Search for the cell housing the specified text and yield its [x, y] center coordinate. 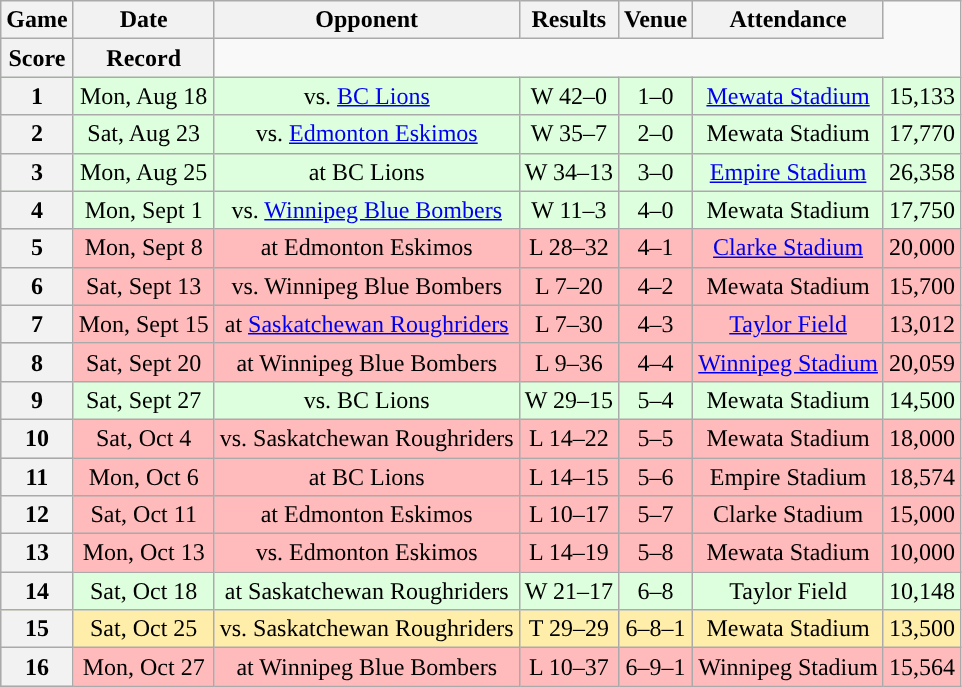
5–6 [655, 477]
10 [37, 438]
13,012 [922, 324]
Game [37, 20]
Mon, Sept 15 [144, 324]
3–0 [655, 172]
6–8 [655, 591]
Score [37, 58]
5–8 [655, 553]
L 14–22 [568, 438]
L 14–15 [568, 477]
W 34–13 [568, 172]
Results [568, 20]
Sat, Oct 4 [144, 438]
15,000 [922, 515]
17,750 [922, 210]
26,358 [922, 172]
Sat, Sept 20 [144, 362]
6–9–1 [655, 667]
4–4 [655, 362]
9 [37, 400]
Attendance [788, 20]
15,133 [922, 96]
Sat, Oct 25 [144, 629]
5–4 [655, 400]
14,500 [922, 400]
18,000 [922, 438]
4–2 [655, 286]
Sat, Sept 13 [144, 286]
4–1 [655, 248]
L 10–17 [568, 515]
16 [37, 667]
7 [37, 324]
11 [37, 477]
W 42–0 [568, 96]
3 [37, 172]
T 29–29 [568, 629]
L 7–30 [568, 324]
W 11–3 [568, 210]
Sat, Aug 23 [144, 134]
W 21–17 [568, 591]
L 9–36 [568, 362]
2 [37, 134]
2–0 [655, 134]
Sat, Oct 18 [144, 591]
L 10–37 [568, 667]
W 35–7 [568, 134]
8 [37, 362]
Mon, Oct 6 [144, 477]
Opponent [366, 20]
1 [37, 96]
4 [37, 210]
Record [144, 58]
Sat, Oct 11 [144, 515]
Mon, Aug 18 [144, 96]
15,700 [922, 286]
20,000 [922, 248]
18,574 [922, 477]
5–5 [655, 438]
Mon, Oct 13 [144, 553]
5–7 [655, 515]
15,564 [922, 667]
W 29–15 [568, 400]
Mon, Aug 25 [144, 172]
14 [37, 591]
1–0 [655, 96]
6 [37, 286]
5 [37, 248]
4–0 [655, 210]
10,000 [922, 553]
Mon, Sept 1 [144, 210]
6–8–1 [655, 629]
4–3 [655, 324]
10,148 [922, 591]
Mon, Oct 27 [144, 667]
15 [37, 629]
Venue [655, 20]
17,770 [922, 134]
L 28–32 [568, 248]
Date [144, 20]
Sat, Sept 27 [144, 400]
13,500 [922, 629]
20,059 [922, 362]
L 14–19 [568, 553]
Mon, Sept 8 [144, 248]
13 [37, 553]
12 [37, 515]
L 7–20 [568, 286]
